Find where the given text appears and provide that cell's center as (x, y) coordinate. 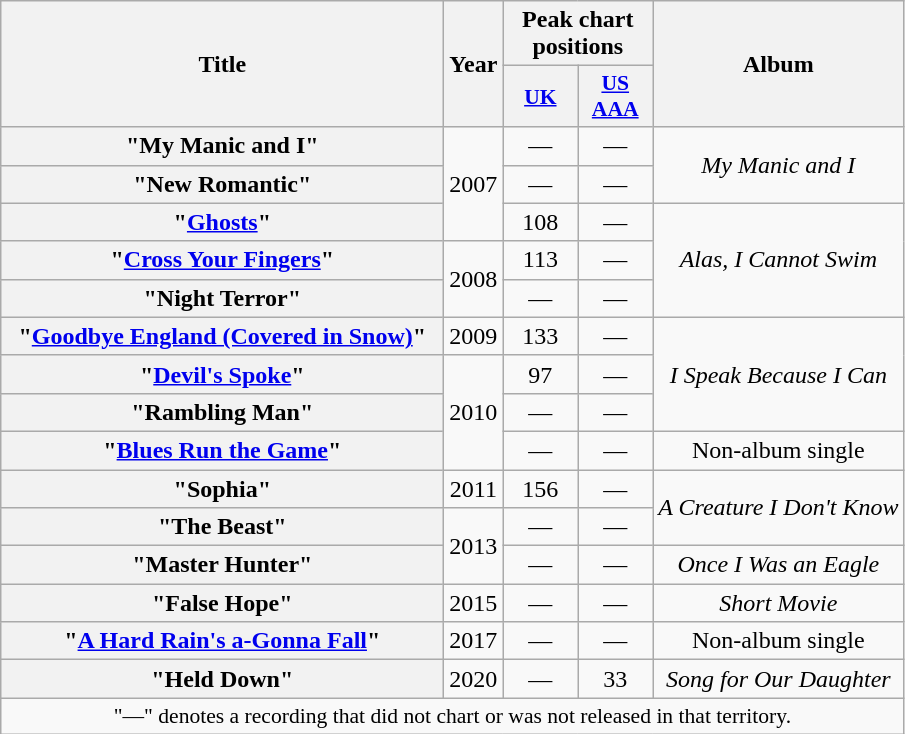
"Rambling Man" (222, 412)
"Night Terror" (222, 298)
108 (540, 222)
2013 (474, 546)
2008 (474, 279)
2009 (474, 336)
"My Manic and I" (222, 146)
"Blues Run the Game" (222, 450)
"Ghosts" (222, 222)
"Cross Your Fingers" (222, 260)
UK (540, 96)
Title (222, 64)
97 (540, 374)
Peak chart positions (578, 34)
"The Beast" (222, 527)
156 (540, 489)
Album (778, 64)
2017 (474, 641)
33 (616, 679)
Once I Was an Eagle (778, 565)
A Creature I Don't Know (778, 508)
USAAA (616, 96)
"A Hard Rain's a-Gonna Fall" (222, 641)
2011 (474, 489)
2020 (474, 679)
133 (540, 336)
"Held Down" (222, 679)
"Master Hunter" (222, 565)
2010 (474, 412)
2007 (474, 184)
Song for Our Daughter (778, 679)
I Speak Because I Can (778, 374)
Short Movie (778, 603)
"—" denotes a recording that did not chart or was not released in that territory. (452, 716)
"Goodbye England (Covered in Snow)" (222, 336)
"False Hope" (222, 603)
My Manic and I (778, 165)
2015 (474, 603)
Alas, I Cannot Swim (778, 260)
113 (540, 260)
"Devil's Spoke" (222, 374)
"Sophia" (222, 489)
Year (474, 64)
"New Romantic" (222, 184)
